Search for the cell housing the specified text and yield its (x, y) center coordinate. 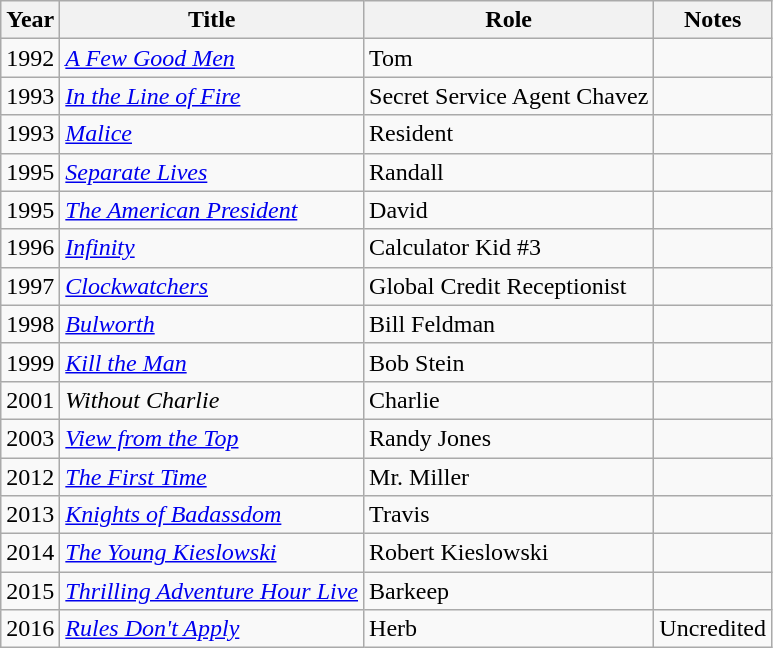
The American President (212, 210)
Without Charlie (212, 400)
2014 (30, 553)
1996 (30, 248)
The Young Kieslowski (212, 553)
Rules Don't Apply (212, 629)
Travis (509, 515)
Calculator Kid #3 (509, 248)
2001 (30, 400)
Tom (509, 58)
Kill the Man (212, 362)
A Few Good Men (212, 58)
1999 (30, 362)
Year (30, 20)
Bulworth (212, 324)
David (509, 210)
Thrilling Adventure Hour Live (212, 591)
Secret Service Agent Chavez (509, 96)
Robert Kieslowski (509, 553)
2013 (30, 515)
Clockwatchers (212, 286)
2012 (30, 477)
Herb (509, 629)
Knights of Badassdom (212, 515)
Global Credit Receptionist (509, 286)
The First Time (212, 477)
Bill Feldman (509, 324)
Charlie (509, 400)
In the Line of Fire (212, 96)
Resident (509, 134)
2003 (30, 438)
2015 (30, 591)
Notes (713, 20)
Title (212, 20)
Bob Stein (509, 362)
2016 (30, 629)
Separate Lives (212, 172)
1997 (30, 286)
View from the Top (212, 438)
Uncredited (713, 629)
Randall (509, 172)
Barkeep (509, 591)
Infinity (212, 248)
Mr. Miller (509, 477)
1992 (30, 58)
1998 (30, 324)
Randy Jones (509, 438)
Role (509, 20)
Malice (212, 134)
